Extract the [x, y] coordinate from the center of the cell holding the provided text.  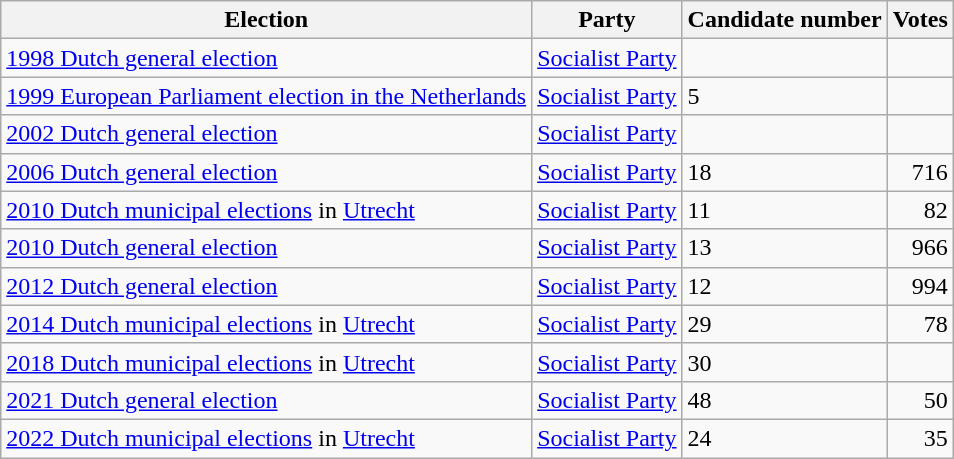
82 [920, 210]
966 [920, 248]
Party [607, 20]
35 [920, 438]
1999 European Parliament election in the Netherlands [266, 96]
Votes [920, 20]
2018 Dutch municipal elections in Utrecht [266, 362]
2014 Dutch municipal elections in Utrecht [266, 324]
Candidate number [784, 20]
78 [920, 324]
2021 Dutch general election [266, 400]
2012 Dutch general election [266, 286]
716 [920, 172]
29 [784, 324]
13 [784, 248]
2006 Dutch general election [266, 172]
994 [920, 286]
5 [784, 96]
24 [784, 438]
2010 Dutch municipal elections in Utrecht [266, 210]
12 [784, 286]
Election [266, 20]
11 [784, 210]
2022 Dutch municipal elections in Utrecht [266, 438]
18 [784, 172]
50 [920, 400]
2010 Dutch general election [266, 248]
2002 Dutch general election [266, 134]
30 [784, 362]
1998 Dutch general election [266, 58]
48 [784, 400]
